From the cell containing the given text, extract its center point as (x, y) coordinate. 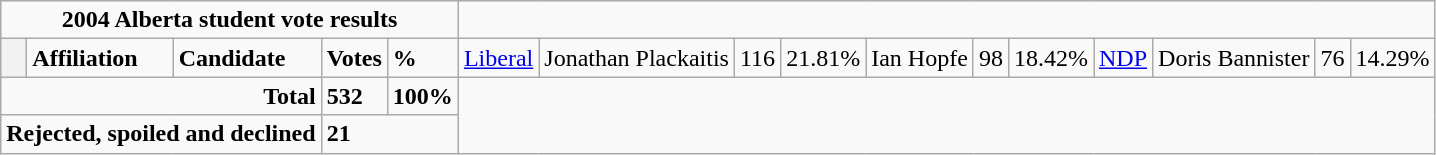
21 (390, 134)
Rejected, spoiled and declined (161, 134)
Total (161, 96)
Liberal (498, 58)
% (422, 58)
2004 Alberta student vote results (230, 20)
532 (354, 96)
Doris Bannister (1234, 58)
Affiliation (100, 58)
116 (757, 58)
Jonathan Plackaitis (637, 58)
100% (422, 96)
18.42% (1050, 58)
21.81% (824, 58)
98 (990, 58)
Ian Hopfe (920, 58)
Candidate (247, 58)
NDP (1124, 58)
Votes (354, 58)
76 (1332, 58)
14.29% (1392, 58)
